Locate the cell with the specified text and output its (X, Y) center coordinate. 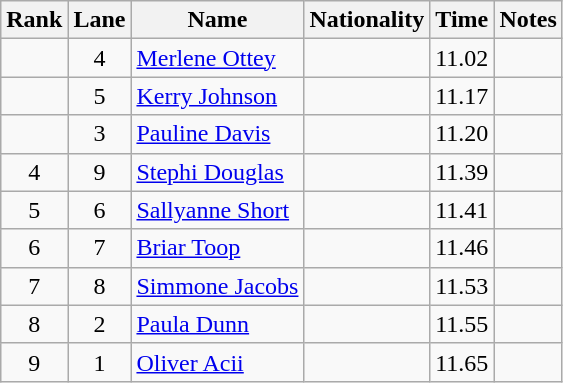
Notes (528, 20)
Kerry Johnson (218, 96)
Rank (34, 20)
Stephi Douglas (218, 172)
11.55 (462, 324)
11.17 (462, 96)
Pauline Davis (218, 134)
Simmone Jacobs (218, 286)
Sallyanne Short (218, 210)
11.41 (462, 210)
11.46 (462, 248)
Time (462, 20)
Name (218, 20)
2 (100, 324)
11.20 (462, 134)
11.65 (462, 362)
Briar Toop (218, 248)
11.53 (462, 286)
11.02 (462, 58)
Lane (100, 20)
1 (100, 362)
Paula Dunn (218, 324)
Oliver Acii (218, 362)
Nationality (367, 20)
11.39 (462, 172)
3 (100, 134)
Merlene Ottey (218, 58)
